Extract the (x, y) coordinate from the center of the cell holding the provided text.  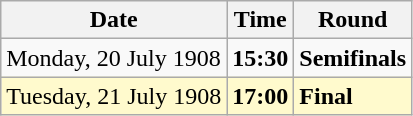
Final (353, 96)
Round (353, 20)
15:30 (260, 58)
17:00 (260, 96)
Semifinals (353, 58)
Monday, 20 July 1908 (114, 58)
Tuesday, 21 July 1908 (114, 96)
Time (260, 20)
Date (114, 20)
